From the cell containing the given text, extract its center point as (X, Y) coordinate. 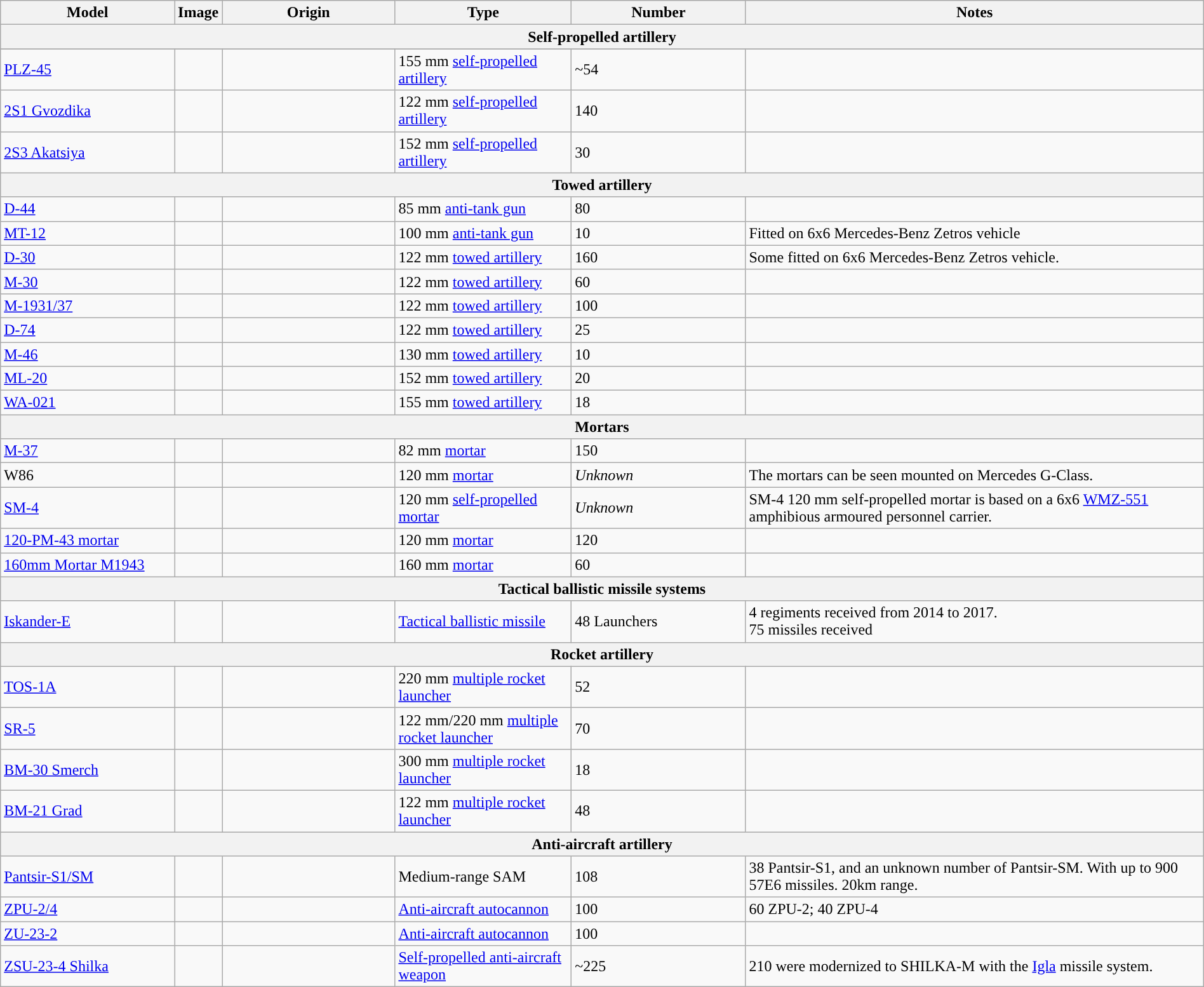
~225 (659, 967)
Tactical ballistic missile systems (602, 589)
Mortars (602, 427)
25 (659, 330)
ZPU-2/4 (88, 910)
48 Launchers (659, 621)
122 mm self-propelled artillery (483, 111)
155 mm towed artillery (483, 403)
85 mm anti-tank gun (483, 209)
Rocket artillery (602, 654)
2S1 Gvozdika (88, 111)
Number (659, 13)
220 mm multiple rocket launcher (483, 687)
D-44 (88, 209)
Image (198, 13)
300 mm multiple rocket launcher (483, 770)
120 mm self-propelled mortar (483, 508)
2S3 Akatsiya (88, 152)
SM-4 (88, 508)
BM-21 Grad (88, 810)
SM-4 120 mm self-propelled mortar is based on a 6x6 WMZ-551 amphibious armoured personnel carrier. (974, 508)
130 mm towed artillery (483, 354)
70 (659, 728)
160 mm mortar (483, 565)
152 mm self-propelled artillery (483, 152)
Tactical ballistic missile (483, 621)
ML-20 (88, 379)
D-74 (88, 330)
Iskander-E (88, 621)
20 (659, 379)
ZU-23-2 (88, 934)
SR-5 (88, 728)
100 mm anti-tank gun (483, 233)
140 (659, 111)
48 (659, 810)
TOS-1A (88, 687)
MT-12 (88, 233)
Towed artillery (602, 185)
122 mm multiple rocket launcher (483, 810)
Medium-range SAM (483, 876)
Some fitted on 6x6 Mercedes-Benz Zetros vehicle. (974, 257)
160mm Mortar M1943 (88, 565)
4 regiments received from 2014 to 2017.75 missiles received (974, 621)
38 Pantsir-S1, and an unknown number of Pantsir-SM. With up to 900 57E6 missiles. 20km range. (974, 876)
152 mm towed artillery (483, 379)
D-30 (88, 257)
Pantsir-S1/SM (88, 876)
Model (88, 13)
Origin (309, 13)
M-37 (88, 451)
Self-propelled anti-aircraft weapon (483, 967)
82 mm mortar (483, 451)
M-30 (88, 281)
60 ZPU-2; 40 ZPU-4 (974, 910)
Fitted on 6x6 Mercedes-Benz Zetros vehicle (974, 233)
120-PM-43 mortar (88, 540)
120 (659, 540)
PLZ-45 (88, 70)
80 (659, 209)
52 (659, 687)
W86 (88, 475)
Notes (974, 13)
WA-021 (88, 403)
30 (659, 152)
150 (659, 451)
108 (659, 876)
122 mm/220 mm multiple rocket launcher (483, 728)
160 (659, 257)
Type (483, 13)
M-1931/37 (88, 305)
Anti-aircraft artillery (602, 844)
M-46 (88, 354)
155 mm self-propelled artillery (483, 70)
Self-propelled artillery (602, 37)
ZSU-23-4 Shilka (88, 967)
210 were modernized to SHILKA-M with the Igla missile system. (974, 967)
~54 (659, 70)
The mortars can be seen mounted on Mercedes G-Class. (974, 475)
BM-30 Smerch (88, 770)
